Scan for the cell matching the given text and deliver its [X, Y] coordinate at center. 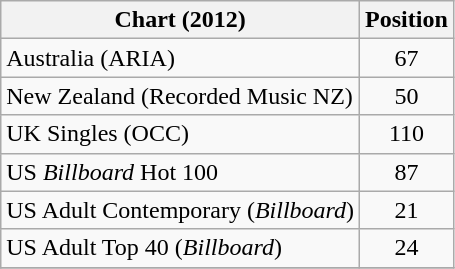
US Adult Contemporary (Billboard) [180, 210]
Australia (ARIA) [180, 58]
UK Singles (OCC) [180, 134]
50 [407, 96]
24 [407, 248]
87 [407, 172]
21 [407, 210]
US Billboard Hot 100 [180, 172]
67 [407, 58]
New Zealand (Recorded Music NZ) [180, 96]
US Adult Top 40 (Billboard) [180, 248]
Position [407, 20]
Chart (2012) [180, 20]
110 [407, 134]
